For the text-containing cell, return its midpoint in [X, Y] coordinate format. 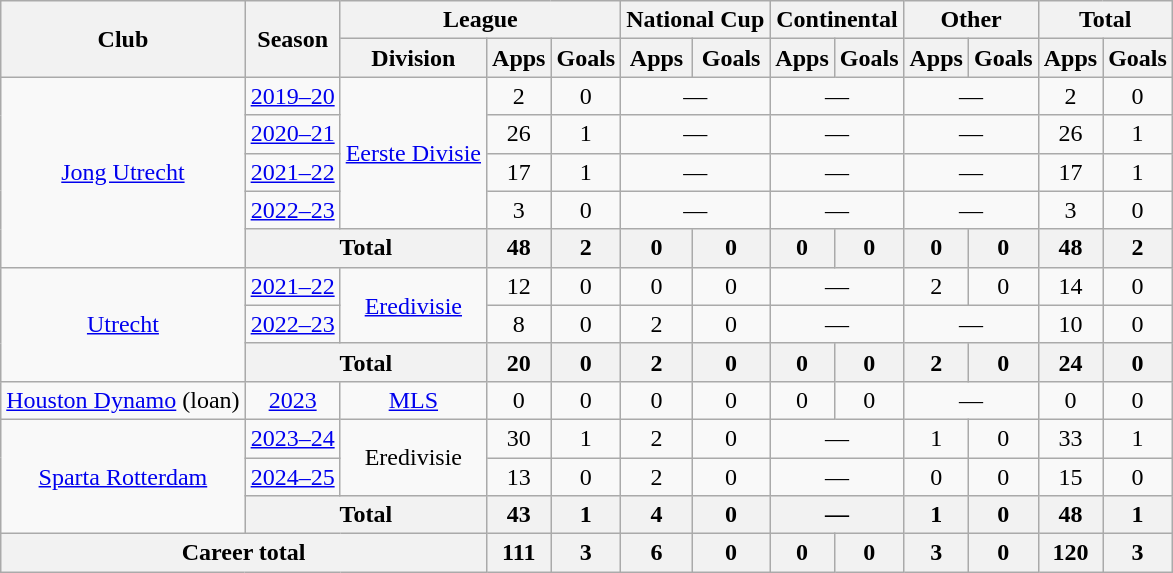
13 [519, 477]
14 [1070, 286]
2023–24 [292, 438]
MLS [413, 400]
2024–25 [292, 477]
2019–20 [292, 96]
Season [292, 39]
30 [519, 438]
8 [519, 324]
Eerste Divisie [413, 153]
33 [1070, 438]
Jong Utrecht [123, 172]
120 [1070, 553]
2020–21 [292, 134]
Club [123, 39]
Career total [244, 553]
League [480, 20]
24 [1070, 362]
12 [519, 286]
43 [519, 515]
Other [971, 20]
6 [657, 553]
2023 [292, 400]
Utrecht [123, 324]
15 [1070, 477]
10 [1070, 324]
4 [657, 515]
Continental [837, 20]
National Cup [696, 20]
111 [519, 553]
Houston Dynamo (loan) [123, 400]
Sparta Rotterdam [123, 476]
Division [413, 58]
20 [519, 362]
